Return (x, y) of the center of cell containing provided text 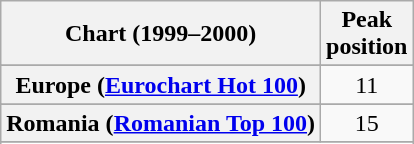
15 (367, 123)
Peakposition (367, 34)
Europe (Eurochart Hot 100) (161, 85)
11 (367, 85)
Chart (1999–2000) (161, 34)
Romania (Romanian Top 100) (161, 123)
